Capture the cell that displays the provided text and extract its (x, y) central coordinate. 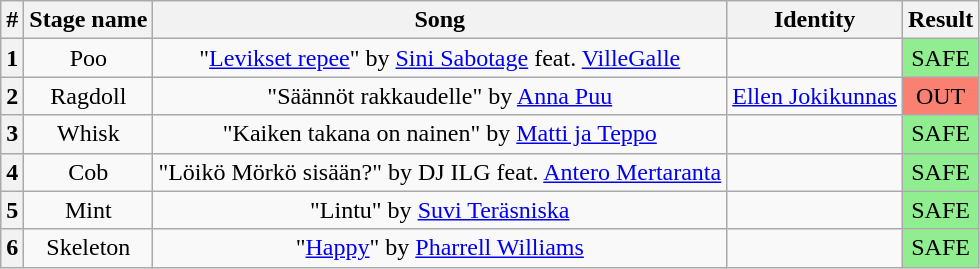
3 (12, 134)
Identity (815, 20)
Poo (88, 58)
1 (12, 58)
Song (440, 20)
6 (12, 248)
5 (12, 210)
# (12, 20)
Ragdoll (88, 96)
2 (12, 96)
"Säännöt rakkaudelle" by Anna Puu (440, 96)
"Lintu" by Suvi Teräsniska (440, 210)
"Happy" by Pharrell Williams (440, 248)
"Levikset repee" by Sini Sabotage feat. VilleGalle (440, 58)
Skeleton (88, 248)
"Löikö Mörkö sisään?" by DJ ILG feat. Antero Mertaranta (440, 172)
Mint (88, 210)
Cob (88, 172)
Ellen Jokikunnas (815, 96)
"Kaiken takana on nainen" by Matti ja Teppo (440, 134)
4 (12, 172)
Stage name (88, 20)
Result (940, 20)
OUT (940, 96)
Whisk (88, 134)
